Find where the given text appears and provide that cell's center as (x, y) coordinate. 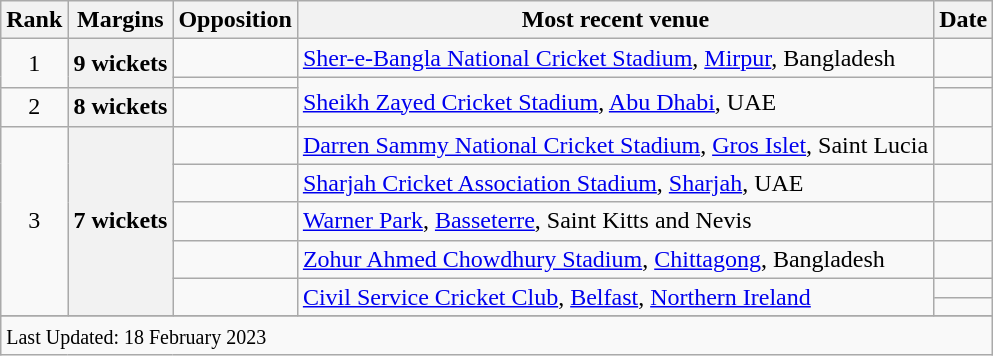
Sher-e-Bangla National Cricket Stadium, Mirpur, Bangladesh (615, 58)
Sharjah Cricket Association Stadium, Sharjah, UAE (615, 183)
Civil Service Cricket Club, Belfast, Northern Ireland (615, 297)
3 (34, 221)
Margins (120, 20)
Warner Park, Basseterre, Saint Kitts and Nevis (615, 221)
Darren Sammy National Cricket Stadium, Gros Islet, Saint Lucia (615, 145)
Date (964, 20)
Rank (34, 20)
2 (34, 107)
7 wickets (120, 221)
Zohur Ahmed Chowdhury Stadium, Chittagong, Bangladesh (615, 259)
Most recent venue (615, 20)
9 wickets (120, 64)
1 (34, 64)
Opposition (235, 20)
8 wickets (120, 107)
Sheikh Zayed Cricket Stadium, Abu Dhabi, UAE (615, 102)
Last Updated: 18 February 2023 (497, 335)
